Find where the given text appears and provide that cell's center as (X, Y) coordinate. 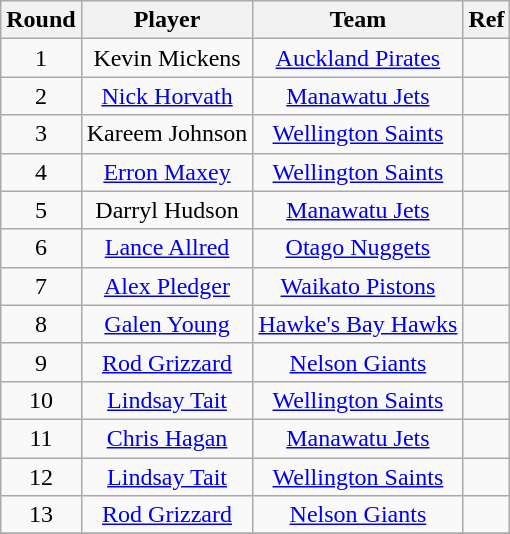
Alex Pledger (167, 286)
3 (41, 134)
Chris Hagan (167, 438)
Ref (486, 20)
8 (41, 324)
Darryl Hudson (167, 210)
7 (41, 286)
Lance Allred (167, 248)
Player (167, 20)
Auckland Pirates (358, 58)
11 (41, 438)
Hawke's Bay Hawks (358, 324)
5 (41, 210)
Otago Nuggets (358, 248)
2 (41, 96)
Round (41, 20)
Kevin Mickens (167, 58)
Erron Maxey (167, 172)
Galen Young (167, 324)
9 (41, 362)
1 (41, 58)
13 (41, 515)
Team (358, 20)
4 (41, 172)
Kareem Johnson (167, 134)
Nick Horvath (167, 96)
10 (41, 400)
Waikato Pistons (358, 286)
6 (41, 248)
12 (41, 477)
